Return the [X, Y] coordinate for the center point of the cell that contains the specified text.  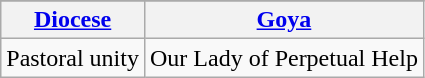
Our Lady of Perpetual Help [284, 58]
Goya [284, 20]
Diocese [73, 20]
Pastoral unity [73, 58]
